Return the [X, Y] coordinate for the center point of the cell that contains the specified text.  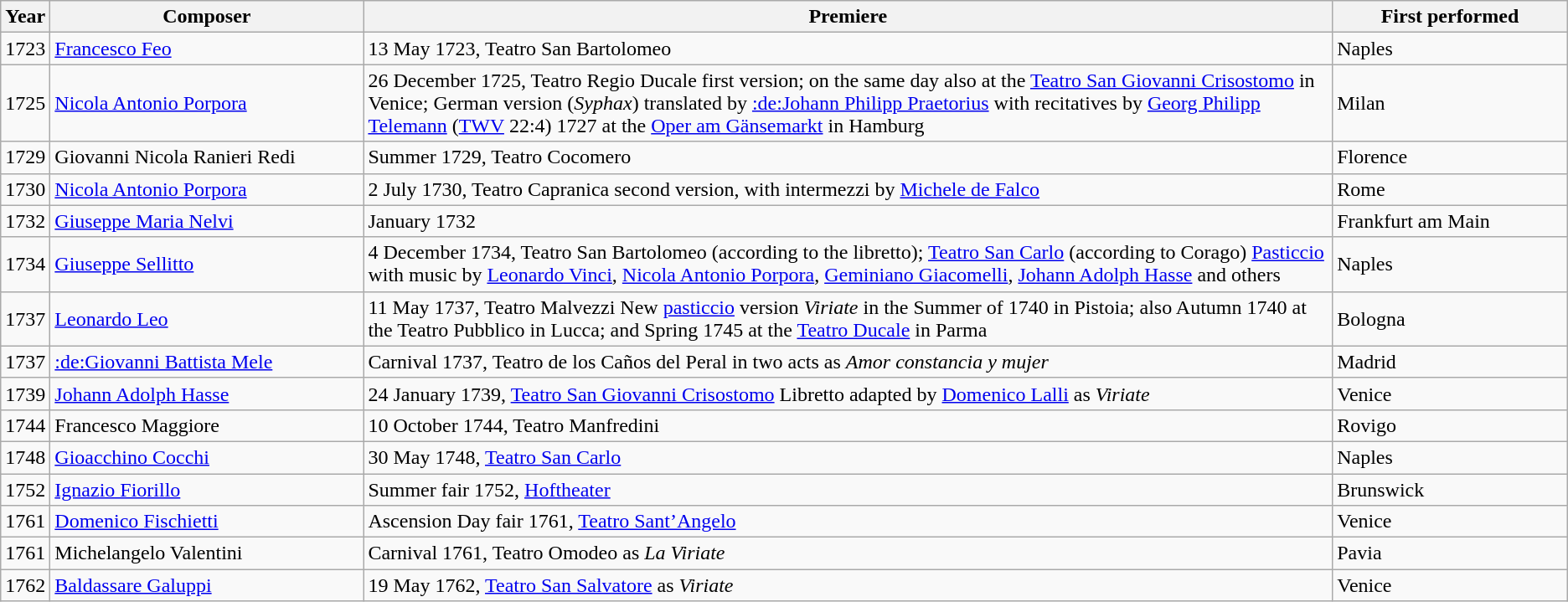
Francesco Feo [207, 49]
30 May 1748, Teatro San Carlo [848, 457]
Bologna [1451, 318]
Florence [1451, 157]
13 May 1723, Teatro San Bartolomeo [848, 49]
Premiere [848, 17]
Johann Adolph Hasse [207, 394]
Leonardo Leo [207, 318]
Michelangelo Valentini [207, 553]
Baldassare Galuppi [207, 585]
2 July 1730, Teatro Capranica second version, with intermezzi by Michele de Falco [848, 189]
:de:Giovanni Battista Mele [207, 362]
1723 [25, 49]
Summer 1729, Teatro Cocomero [848, 157]
1739 [25, 394]
Giuseppe Sellitto [207, 265]
Ignazio Fiorillo [207, 490]
Year [25, 17]
19 May 1762, Teatro San Salvatore as Viriate [848, 585]
Francesco Maggiore [207, 425]
10 October 1744, Teatro Manfredini [848, 425]
Carnival 1761, Teatro Omodeo as La Viriate [848, 553]
1730 [25, 189]
Giovanni Nicola Ranieri Redi [207, 157]
Carnival 1737, Teatro de los Caños del Peral in two acts as Amor constancia y mujer [848, 362]
Composer [207, 17]
1734 [25, 265]
Frankfurt am Main [1451, 221]
Madrid [1451, 362]
1732 [25, 221]
January 1732 [848, 221]
1744 [25, 425]
24 January 1739, Teatro San Giovanni Crisostomo Libretto adapted by Domenico Lalli as Viriate [848, 394]
Rome [1451, 189]
1762 [25, 585]
1725 [25, 103]
Brunswick [1451, 490]
Rovigo [1451, 425]
First performed [1451, 17]
1748 [25, 457]
1729 [25, 157]
Gioacchino Cocchi [207, 457]
Domenico Fischietti [207, 522]
Giuseppe Maria Nelvi [207, 221]
Ascension Day fair 1761, Teatro Sant’Angelo [848, 522]
1752 [25, 490]
Pavia [1451, 553]
Milan [1451, 103]
Summer fair 1752, Hoftheater [848, 490]
